Identify which cell holds the provided text, then report its [x, y] central coordinate. 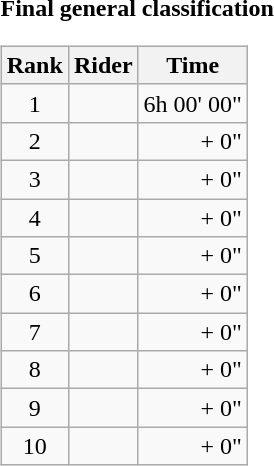
8 [34, 370]
3 [34, 179]
10 [34, 446]
7 [34, 332]
Rank [34, 65]
Time [192, 65]
6h 00' 00" [192, 103]
4 [34, 217]
1 [34, 103]
5 [34, 256]
Rider [103, 65]
9 [34, 408]
6 [34, 294]
2 [34, 141]
